Return [X, Y] of the center of cell containing provided text 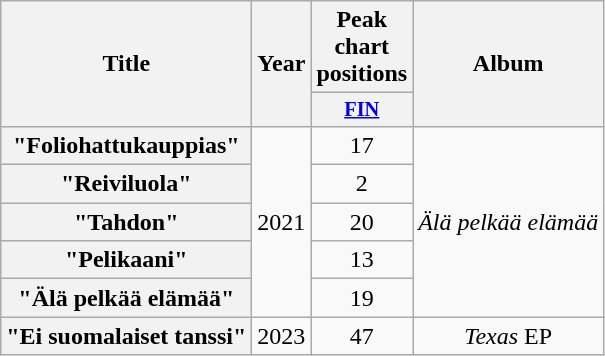
"Tahdon" [126, 222]
19 [362, 298]
Peak chart positions [362, 47]
Album [508, 64]
FIN [362, 110]
"Pelikaani" [126, 260]
Älä pelkää elämää [508, 221]
17 [362, 145]
2021 [282, 221]
Year [282, 64]
"Ei suomalaiset tanssi" [126, 336]
Title [126, 64]
20 [362, 222]
"Älä pelkää elämää" [126, 298]
"Reiviluola" [126, 184]
2023 [282, 336]
Texas EP [508, 336]
2 [362, 184]
47 [362, 336]
"Foliohattukauppias" [126, 145]
13 [362, 260]
